Return [X, Y] of the center of cell containing provided text 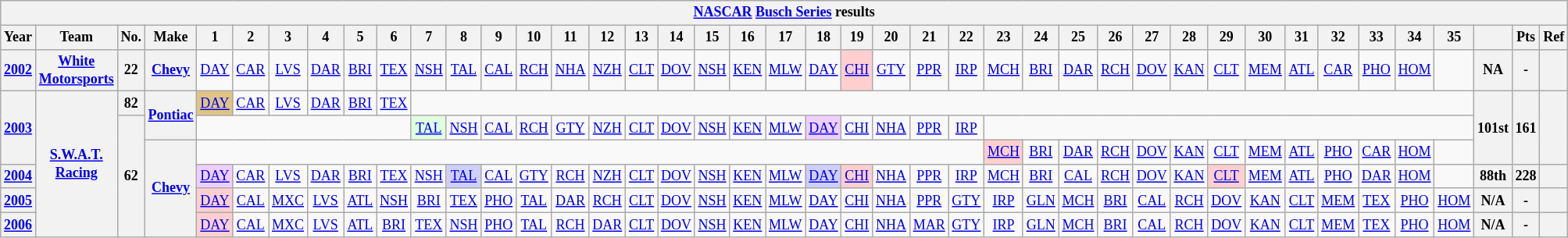
26 [1116, 37]
30 [1265, 37]
7 [428, 37]
19 [857, 37]
25 [1078, 37]
MAR [929, 225]
Make [170, 37]
3 [288, 37]
Pts [1526, 37]
Ref [1554, 37]
2 [251, 37]
161 [1526, 128]
2004 [19, 176]
23 [1004, 37]
11 [570, 37]
Year [19, 37]
13 [642, 37]
228 [1526, 176]
14 [677, 37]
2005 [19, 200]
82 [131, 103]
Pontiac [170, 115]
17 [786, 37]
32 [1338, 37]
8 [464, 37]
White Motorsports [77, 70]
88th [1494, 176]
2002 [19, 70]
1 [215, 37]
NA [1494, 70]
Team [77, 37]
31 [1302, 37]
33 [1377, 37]
21 [929, 37]
16 [748, 37]
28 [1189, 37]
15 [713, 37]
35 [1455, 37]
2006 [19, 225]
34 [1414, 37]
2003 [19, 128]
5 [360, 37]
24 [1041, 37]
10 [534, 37]
9 [498, 37]
4 [325, 37]
20 [891, 37]
6 [394, 37]
101st [1494, 128]
NASCAR Busch Series results [784, 12]
62 [131, 176]
S.W.A.T. Racing [77, 164]
29 [1227, 37]
27 [1152, 37]
12 [608, 37]
No. [131, 37]
18 [823, 37]
